Find where the given text appears and provide that cell's center as (x, y) coordinate. 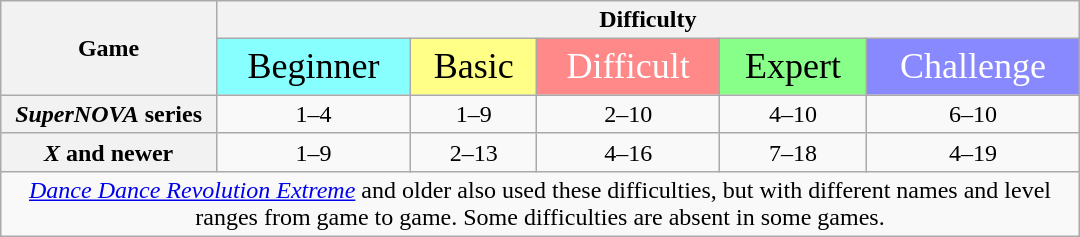
Challenge (974, 67)
X and newer (109, 152)
Expert (794, 67)
2–10 (628, 114)
SuperNOVA series (109, 114)
Difficult (628, 67)
6–10 (974, 114)
4–19 (974, 152)
Game (109, 48)
Difficulty (648, 20)
Basic (474, 67)
4–10 (794, 114)
2–13 (474, 152)
Beginner (313, 67)
4–16 (628, 152)
1–4 (313, 114)
7–18 (794, 152)
